Pinpoint the cell where the given text exists, returning its [X, Y] midpoint coordinate. 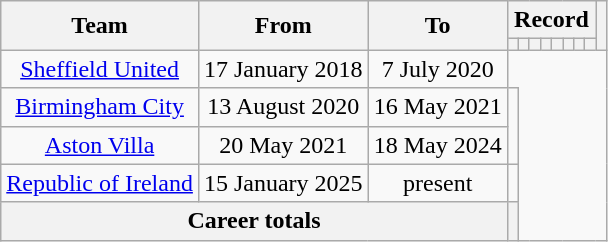
From [283, 26]
Birmingham City [100, 107]
Aston Villa [100, 145]
7 July 2020 [438, 69]
To [438, 26]
Sheffield United [100, 69]
13 August 2020 [283, 107]
15 January 2025 [283, 183]
Republic of Ireland [100, 183]
17 January 2018 [283, 69]
16 May 2021 [438, 107]
Career totals [254, 221]
Team [100, 26]
18 May 2024 [438, 145]
20 May 2021 [283, 145]
present [438, 183]
Record [551, 20]
